Identify which cell holds the provided text, then report its [x, y] central coordinate. 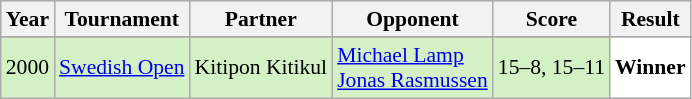
Winner [650, 68]
2000 [28, 68]
Michael Lamp Jonas Rasmussen [412, 68]
Kitipon Kitikul [260, 68]
Tournament [122, 19]
Partner [260, 19]
Result [650, 19]
15–8, 15–11 [552, 68]
Score [552, 19]
Swedish Open [122, 68]
Year [28, 19]
Opponent [412, 19]
